Pinpoint the cell where the given text exists, returning its [x, y] midpoint coordinate. 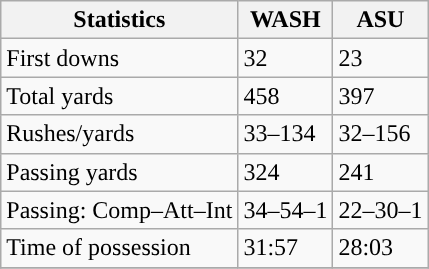
Total yards [120, 96]
33–134 [286, 134]
32 [286, 58]
Time of possession [120, 248]
Passing: Comp–Att–Int [120, 210]
First downs [120, 58]
Statistics [120, 20]
28:03 [380, 248]
458 [286, 96]
31:57 [286, 248]
32–156 [380, 134]
324 [286, 172]
Rushes/yards [120, 134]
WASH [286, 20]
23 [380, 58]
22–30–1 [380, 210]
34–54–1 [286, 210]
Passing yards [120, 172]
241 [380, 172]
397 [380, 96]
ASU [380, 20]
